Detect which cell encompasses the target text, then output its [X, Y] center coordinate. 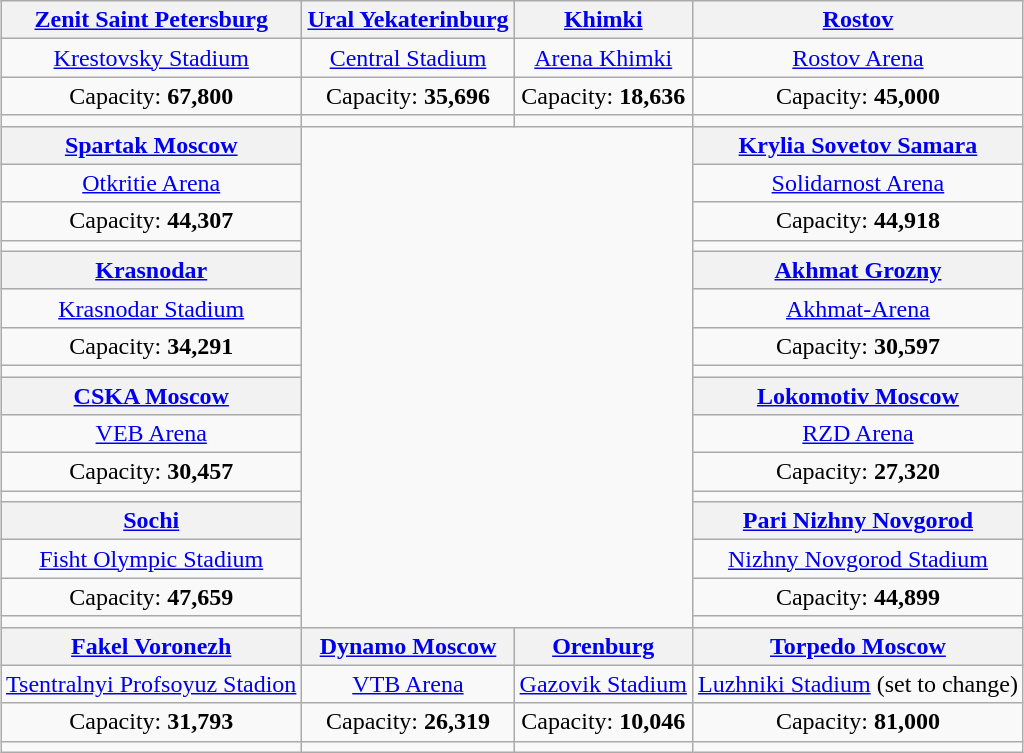
Dynamo Moscow [408, 646]
Tsentralnyi Profsoyuz Stadion [152, 684]
Zenit Saint Petersburg [152, 20]
Lokomotiv Moscow [858, 395]
Capacity: 26,319 [408, 722]
Capacity: 30,597 [858, 346]
Krasnodar Stadium [152, 308]
VEB Arena [152, 434]
Capacity: 35,696 [408, 96]
CSKA Moscow [152, 395]
Akhmat Grozny [858, 270]
Capacity: 10,046 [603, 722]
Arena Khimki [603, 58]
Khimki [603, 20]
Nizhny Novgorod Stadium [858, 559]
Spartak Moscow [152, 145]
Capacity: 27,320 [858, 472]
Capacity: 45,000 [858, 96]
Capacity: 44,307 [152, 221]
Torpedo Moscow [858, 646]
Krestovsky Stadium [152, 58]
VTB Arena [408, 684]
Akhmat-Arena [858, 308]
Capacity: 44,918 [858, 221]
Orenburg [603, 646]
Ural Yekaterinburg [408, 20]
Central Stadium [408, 58]
Pari Nizhny Novgorod [858, 521]
Luzhniki Stadium (set to change) [858, 684]
Krasnodar [152, 270]
Capacity: 81,000 [858, 722]
Capacity: 31,793 [152, 722]
Capacity: 30,457 [152, 472]
Otkritie Arena [152, 183]
Rostov [858, 20]
Fakel Voronezh [152, 646]
Krylia Sovetov Samara [858, 145]
Fisht Olympic Stadium [152, 559]
Capacity: 34,291 [152, 346]
Sochi [152, 521]
Capacity: 18,636 [603, 96]
Capacity: 67,800 [152, 96]
Gazovik Stadium [603, 684]
RZD Arena [858, 434]
Capacity: 47,659 [152, 597]
Capacity: 44,899 [858, 597]
Rostov Arena [858, 58]
Solidarnost Arena [858, 183]
